Find where the given text appears and provide that cell's center as (x, y) coordinate. 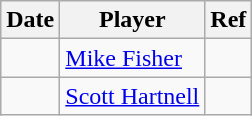
Scott Hartnell (132, 96)
Ref (228, 20)
Player (132, 20)
Date (30, 20)
Mike Fisher (132, 58)
